Provide the [X, Y] coordinate of the cell's center where the given text is located.  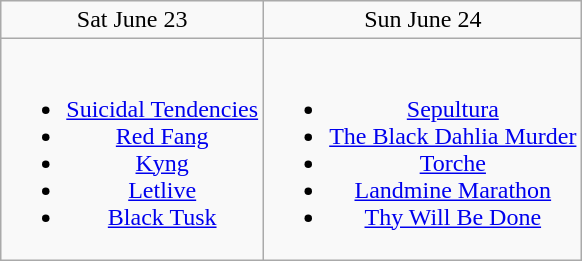
Suicidal TendenciesRed FangKyngLetliveBlack Tusk [132, 150]
Sun June 24 [423, 20]
Sat June 23 [132, 20]
SepulturaThe Black Dahlia MurderTorcheLandmine MarathonThy Will Be Done [423, 150]
